Find where the given text appears and provide that cell's center as [x, y] coordinate. 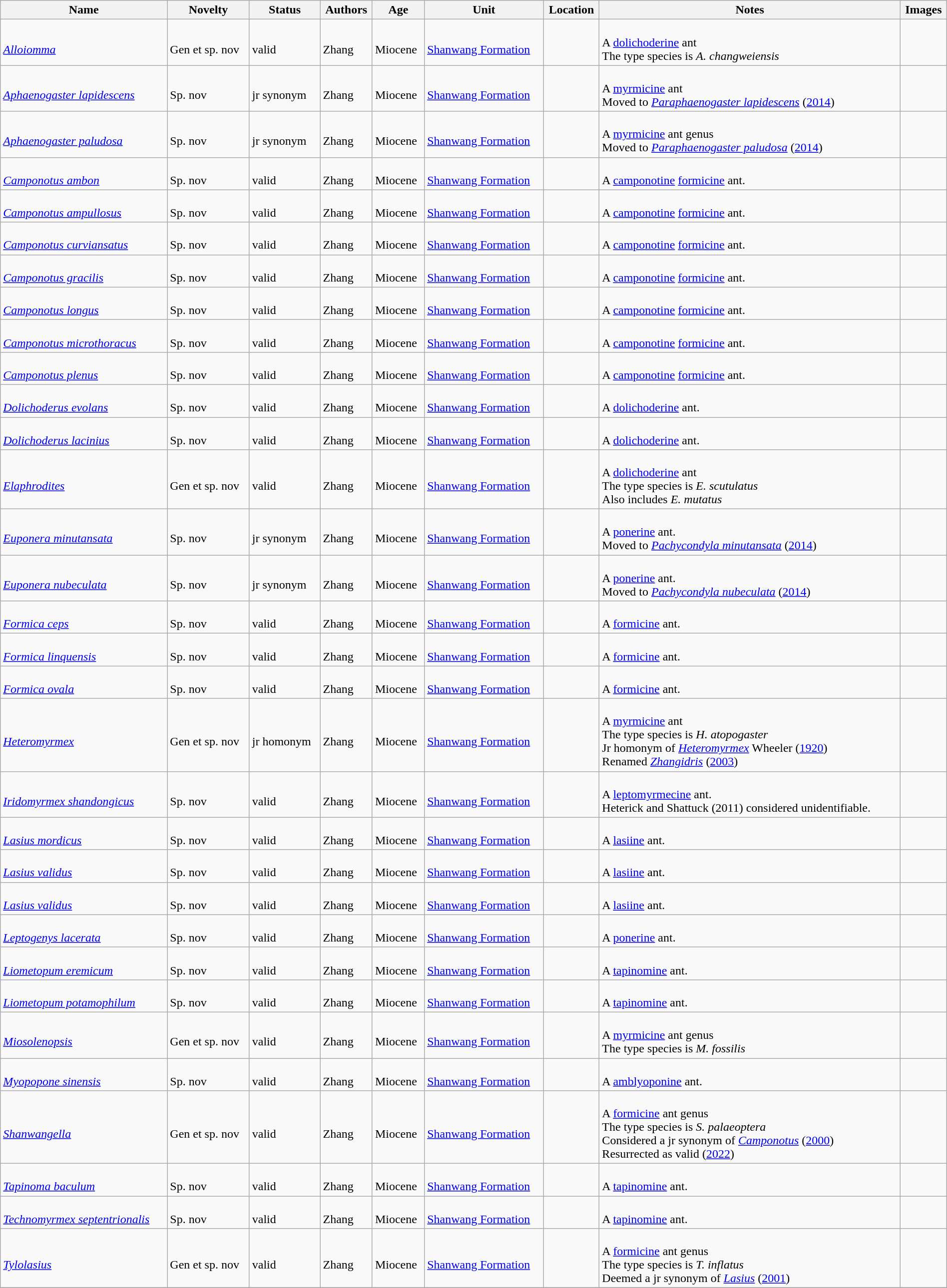
Camponotus longus [84, 304]
Notes [750, 10]
Tylolasius [84, 1258]
Camponotus ambon [84, 174]
A leptomyrmecine ant. Heterick and Shattuck (2011) considered unidentifiable. [750, 794]
Status [285, 10]
jr homonym [285, 735]
A formicine ant genusThe type species is S. palaeoptera Considered a jr synonym of Camponotus (2000) Resurrected as valid (2022) [750, 1127]
Myopopone sinensis [84, 1074]
Iridomyrmex shandongicus [84, 794]
A ponerine ant.Moved to Pachycondyla nubeculata (2014) [750, 578]
Authors [346, 10]
Euponera minutansata [84, 532]
Lasius mordicus [84, 834]
Novelty [208, 10]
Formica ceps [84, 617]
A myrmicine ant genusMoved to Paraphaenogaster paludosa (2014) [750, 134]
Elaphrodites [84, 479]
Formica linquensis [84, 650]
Leptogenys lacerata [84, 931]
A dolichoderine antThe type species is E. scutulatus Also includes E. mutatus [750, 479]
Camponotus gracilis [84, 271]
Images [923, 10]
Heteromyrmex [84, 735]
Age [398, 10]
Liometopum potamophilum [84, 995]
A myrmicine ant genusThe type species is M. fossilis [750, 1035]
Aphaenogaster paludosa [84, 134]
Unit [484, 10]
Shanwangella [84, 1127]
Dolichoderus evolans [84, 400]
Camponotus curviansatus [84, 239]
Camponotus plenus [84, 368]
Miosolenopsis [84, 1035]
A amblyoponine ant. [750, 1074]
Location [571, 10]
Dolichoderus lacinius [84, 433]
A dolichoderine antThe type species is A. changweiensis [750, 42]
Liometopum eremicum [84, 964]
Aphaenogaster lapidescens [84, 88]
A formicine ant genusThe type species is T. inflatus Deemed a jr synonym of Lasius (2001) [750, 1258]
Tapinoma baculum [84, 1180]
Camponotus microthoracus [84, 335]
Alloiomma [84, 42]
Camponotus ampullosus [84, 206]
Technomyrmex septentrionalis [84, 1212]
A myrmicine antMoved to Paraphaenogaster lapidescens (2014) [750, 88]
Euponera nubeculata [84, 578]
A ponerine ant.Moved to Pachycondyla minutansata (2014) [750, 532]
Formica ovala [84, 682]
A myrmicine antThe type species is H. atopogaster Jr homonym of Heteromyrmex Wheeler (1920) Renamed Zhangidris (2003) [750, 735]
Name [84, 10]
A ponerine ant. [750, 931]
